From the cell containing the given text, extract its center point as (X, Y) coordinate. 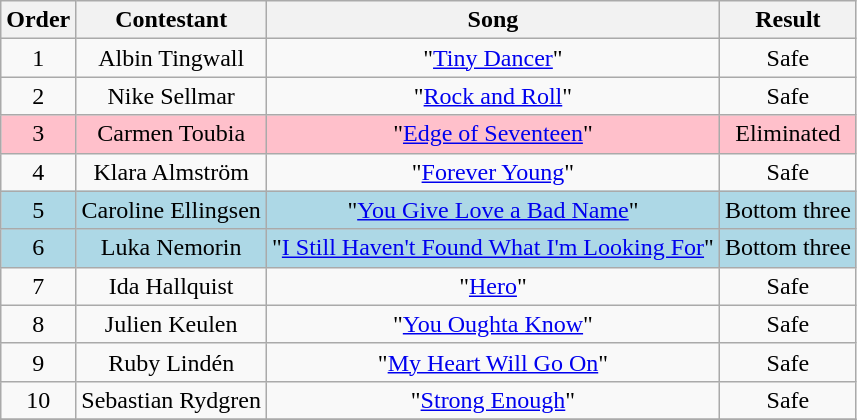
Caroline Ellingsen (172, 210)
Ida Hallquist (172, 286)
Luka Nemorin (172, 248)
Ruby Lindén (172, 362)
8 (38, 324)
Result (788, 20)
Eliminated (788, 134)
2 (38, 96)
Song (494, 20)
Nike Sellmar (172, 96)
Carmen Toubia (172, 134)
7 (38, 286)
3 (38, 134)
Sebastian Rydgren (172, 400)
6 (38, 248)
"You Give Love a Bad Name" (494, 210)
"Tiny Dancer" (494, 58)
1 (38, 58)
"You Oughta Know" (494, 324)
Contestant (172, 20)
10 (38, 400)
"Hero" (494, 286)
Order (38, 20)
Julien Keulen (172, 324)
Albin Tingwall (172, 58)
"I Still Haven't Found What I'm Looking For" (494, 248)
5 (38, 210)
Klara Almström (172, 172)
"My Heart Will Go On" (494, 362)
"Rock and Roll" (494, 96)
9 (38, 362)
"Strong Enough" (494, 400)
4 (38, 172)
"Edge of Seventeen" (494, 134)
"Forever Young" (494, 172)
